Return (x, y) of the center of cell containing provided text 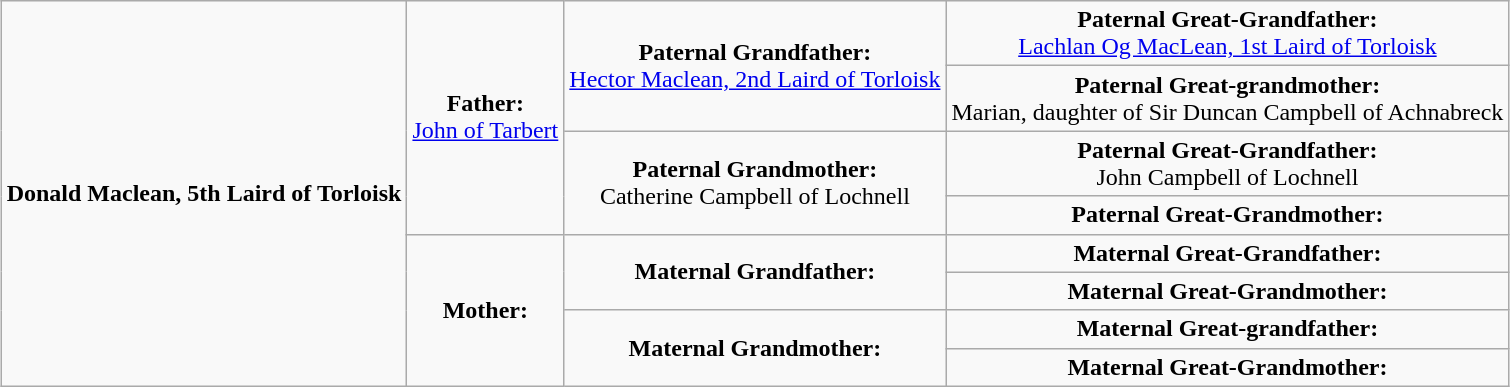
Paternal Grandmother:Catherine Campbell of Lochnell (755, 182)
Paternal Great-Grandfather:Lachlan Og MacLean, 1st Laird of Torloisk (1228, 34)
Maternal Grandmother: (755, 348)
Paternal Grandfather:Hector Maclean, 2nd Laird of Torloisk (755, 66)
Maternal Grandfather: (755, 272)
Maternal Great-grandfather: (1228, 329)
Maternal Great-Grandfather: (1228, 253)
Mother: (486, 310)
Paternal Great-grandmother:Marian, daughter of Sir Duncan Campbell of Achnabreck (1228, 98)
Donald Maclean, 5th Laird of Torloisk (204, 194)
Paternal Great-Grandmother: (1228, 215)
Father:John of Tarbert (486, 118)
Paternal Great-Grandfather:John Campbell of Lochnell (1228, 164)
